Return the (X, Y) coordinate for the center point of the cell that contains the specified text.  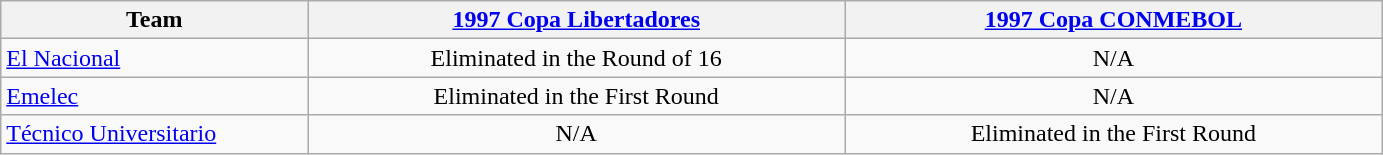
1997 Copa Libertadores (576, 20)
Emelec (154, 96)
Eliminated in the Round of 16 (576, 58)
1997 Copa CONMEBOL (1114, 20)
El Nacional (154, 58)
Técnico Universitario (154, 134)
Team (154, 20)
